Capture the cell that displays the provided text and extract its [x, y] central coordinate. 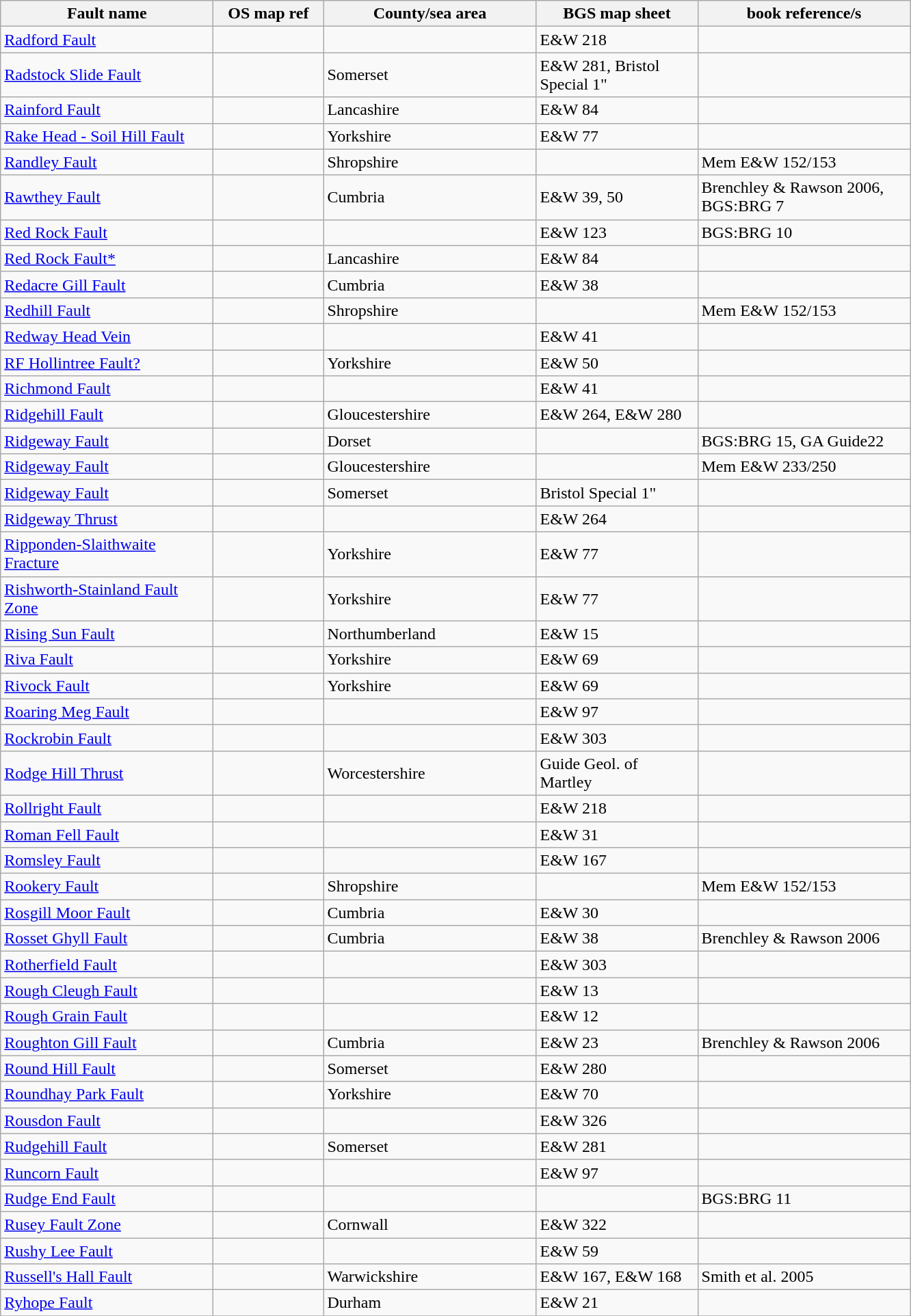
Ridgeway Thrust [107, 519]
Round Hill Fault [107, 1069]
Bristol Special 1" [617, 493]
E&W 326 [617, 1120]
Rosset Ghyll Fault [107, 939]
Northumberland [430, 634]
Durham [430, 1303]
Redacre Gill Fault [107, 284]
E&W 281, Bristol Special 1" [617, 75]
Rising Sun Fault [107, 634]
Romsley Fault [107, 861]
Fault name [107, 14]
E&W 39, 50 [617, 197]
Worcestershire [430, 773]
BGS:BRG 15, GA Guide22 [804, 441]
Warwickshire [430, 1277]
E&W 264, E&W 280 [617, 415]
RF Hollintree Fault? [107, 363]
Roaring Meg Fault [107, 712]
Rosgill Moor Fault [107, 913]
E&W 167, E&W 168 [617, 1277]
Rockrobin Fault [107, 738]
Rushy Lee Fault [107, 1250]
Rough Grain Fault [107, 1017]
Mem E&W 233/250 [804, 467]
Rotherfield Fault [107, 965]
E&W 264 [617, 519]
Guide Geol. of Martley [617, 773]
E&W 23 [617, 1043]
Radford Fault [107, 40]
Redway Head Vein [107, 336]
E&W 281 [617, 1146]
Rishworth-Stainland Fault Zone [107, 599]
County/sea area [430, 14]
E&W 59 [617, 1250]
Roundhay Park Fault [107, 1095]
E&W 21 [617, 1303]
E&W 123 [617, 232]
Runcorn Fault [107, 1172]
Rivock Fault [107, 686]
Roughton Gill Fault [107, 1043]
BGS:BRG 11 [804, 1198]
Rousdon Fault [107, 1120]
BGS map sheet [617, 14]
Randley Fault [107, 162]
E&W 31 [617, 835]
Rollright Fault [107, 808]
E&W 50 [617, 363]
E&W 167 [617, 861]
Rainford Fault [107, 110]
Red Rock Fault* [107, 258]
Smith et al. 2005 [804, 1277]
Redhill Fault [107, 310]
Roman Fell Fault [107, 835]
BGS:BRG 10 [804, 232]
Rough Cleugh Fault [107, 991]
Richmond Fault [107, 389]
Ryhope Fault [107, 1303]
E&W 15 [617, 634]
book reference/s [804, 14]
OS map ref [268, 14]
Ridgehill Fault [107, 415]
Cornwall [430, 1224]
Rookery Fault [107, 887]
Red Rock Fault [107, 232]
Rudgehill Fault [107, 1146]
Brenchley & Rawson 2006, BGS:BRG 7 [804, 197]
E&W 280 [617, 1069]
Ripponden-Slaithwaite Fracture [107, 554]
Rawthey Fault [107, 197]
Riva Fault [107, 660]
E&W 70 [617, 1095]
Dorset [430, 441]
Rusey Fault Zone [107, 1224]
E&W 322 [617, 1224]
Russell's Hall Fault [107, 1277]
E&W 30 [617, 913]
E&W 13 [617, 991]
Rake Head - Soil Hill Fault [107, 136]
Radstock Slide Fault [107, 75]
Rudge End Fault [107, 1198]
Rodge Hill Thrust [107, 773]
E&W 12 [617, 1017]
